Return [X, Y] of the center of cell containing provided text 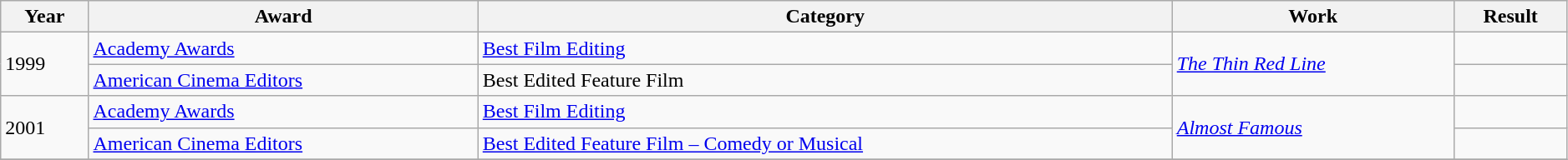
Award [283, 17]
Result [1510, 17]
Best Edited Feature Film – Comedy or Musical [825, 143]
Category [825, 17]
Year [45, 17]
Almost Famous [1313, 127]
Work [1313, 17]
2001 [45, 127]
Best Edited Feature Film [825, 80]
The Thin Red Line [1313, 64]
1999 [45, 64]
